Determine the (X, Y) coordinate at the center of the cell enclosing the given text.  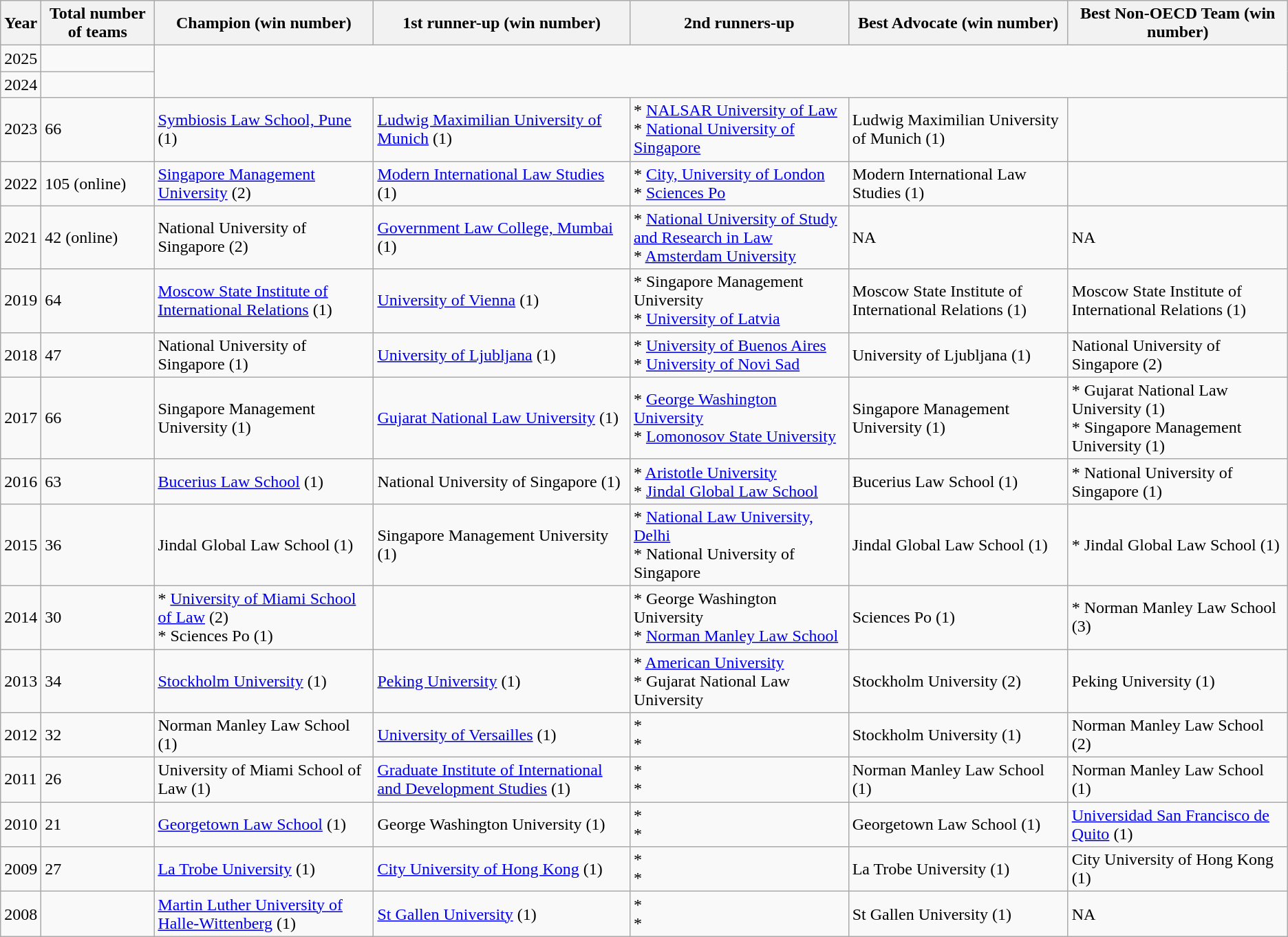
63 (98, 482)
Sciences Po (1) (958, 617)
2008 (21, 914)
* George Washington University * Norman Manley Law School (739, 617)
32 (98, 735)
Best Non-OECD Team (win number) (1178, 23)
2013 (21, 681)
47 (98, 355)
2nd runners-up (739, 23)
Best Advocate (win number) (958, 23)
2019 (21, 301)
21 (98, 824)
* George Washington University * Lomonosov State University (739, 418)
University of Versailles (1) (502, 735)
Year (21, 23)
Universidad San Francisco de Quito (1) (1178, 824)
* City, University of London * Sciences Po (739, 183)
2025 (21, 58)
* Norman Manley Law School (3) (1178, 617)
34 (98, 681)
* National Law University, Delhi * National University of Singapore (739, 545)
* Gujarat National Law University (1) * Singapore Management University (1) (1178, 418)
* NALSAR University of Law * National University of Singapore (739, 129)
* Singapore Management University * University of Latvia (739, 301)
26 (98, 780)
Singapore Management University (2) (264, 183)
Symbiosis Law School, Pune (1) (264, 129)
Graduate Institute of International and Development Studies (1) (502, 780)
* University of Miami School of Law (2) * Sciences Po (1) (264, 617)
Norman Manley Law School (2) (1178, 735)
2016 (21, 482)
105 (online) (98, 183)
2015 (21, 545)
Total number of teams (98, 23)
* University of Buenos Aires * University of Novi Sad (739, 355)
2009 (21, 870)
2022 (21, 183)
2018 (21, 355)
2017 (21, 418)
Government Law College, Mumbai (1) (502, 237)
2012 (21, 735)
* American University * Gujarat National Law University (739, 681)
* Jindal Global Law School (1) (1178, 545)
University of Vienna (1) (502, 301)
2024 (21, 85)
64 (98, 301)
30 (98, 617)
* National University of Study and Research in Law * Amsterdam University (739, 237)
* National University of Singapore (1) (1178, 482)
Martin Luther University of Halle-Wittenberg (1) (264, 914)
* Aristotle University * Jindal Global Law School (739, 482)
2011 (21, 780)
Stockholm University (2) (958, 681)
27 (98, 870)
2014 (21, 617)
University of Miami School of Law (1) (264, 780)
Champion (win number) (264, 23)
42 (online) (98, 237)
George Washington University (1) (502, 824)
2021 (21, 237)
2023 (21, 129)
Gujarat National Law University (1) (502, 418)
36 (98, 545)
1st runner-up (win number) (502, 23)
2010 (21, 824)
